For the text-containing cell, return its midpoint in (X, Y) coordinate format. 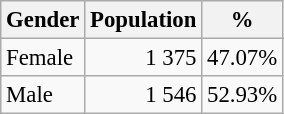
Population (144, 20)
1 375 (144, 58)
47.07% (242, 58)
% (242, 20)
52.93% (242, 95)
Male (43, 95)
1 546 (144, 95)
Female (43, 58)
Gender (43, 20)
